Output the [x, y] coordinate of the center of the cell containing the given text.  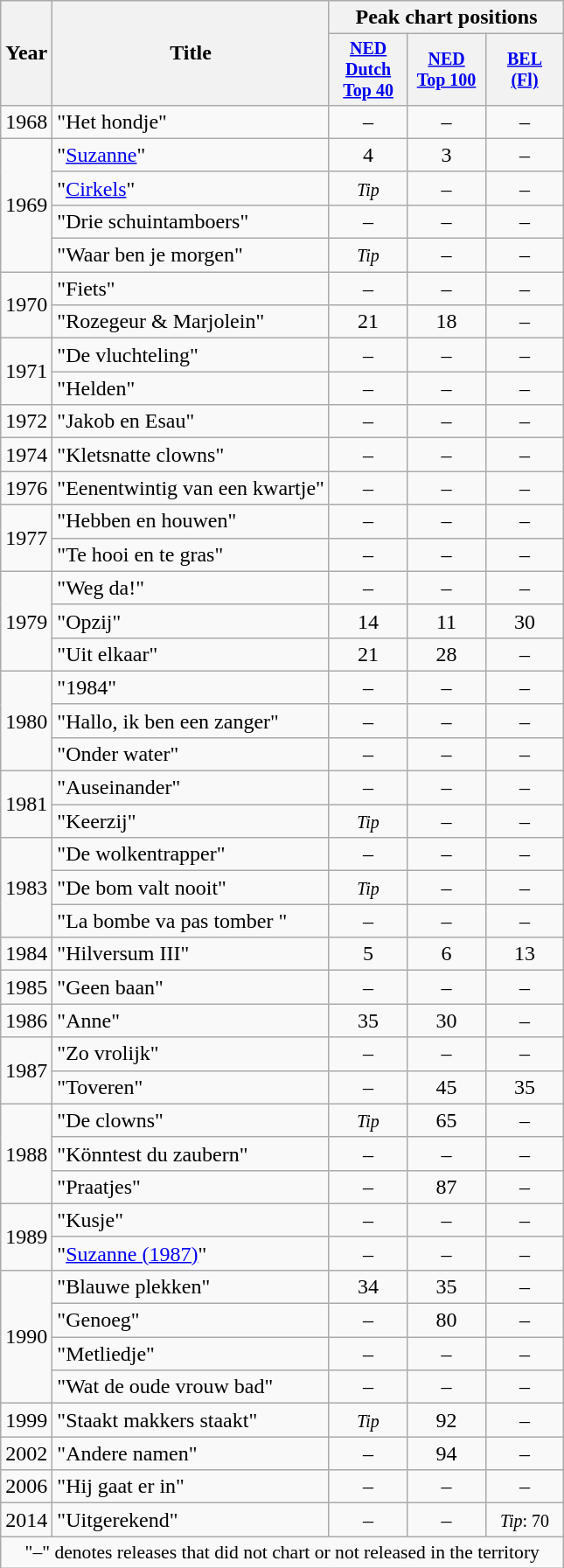
"Weg da!" [191, 588]
1999 [26, 1420]
1983 [26, 888]
"Het hondje" [191, 122]
Year [26, 53]
"Waar ben je morgen" [191, 255]
"Zo vrolijk" [191, 1054]
"Uit elkaar" [191, 654]
2014 [26, 1520]
"Hilversum III" [191, 954]
"Genoeg" [191, 1321]
1976 [26, 488]
"Cirkels" [191, 188]
1971 [26, 372]
"1984" [191, 687]
"–" denotes releases that did not chart or not released in the territory [282, 1552]
"Praatjes" [191, 1187]
14 [367, 621]
"Wat de oude vrouw bad" [191, 1387]
92 [446, 1420]
2002 [26, 1453]
1988 [26, 1153]
1972 [26, 422]
3 [446, 155]
"Geen baan" [191, 987]
13 [525, 954]
1981 [26, 805]
28 [446, 654]
"Rozegeur & Marjolein" [191, 322]
"Hebben en houwen" [191, 521]
"Suzanne" [191, 155]
18 [446, 322]
NEDTop 100 [446, 70]
NEDDutchTop 40 [367, 70]
"Kletsnatte clowns" [191, 455]
"Helden" [191, 388]
Peak chart positions [446, 17]
87 [446, 1187]
"Drie schuintamboers" [191, 221]
"Suzanne (1987)" [191, 1253]
1968 [26, 122]
"Uitgerekend" [191, 1520]
1977 [26, 538]
"Kusje" [191, 1220]
4 [367, 155]
"Anne" [191, 1021]
6 [446, 954]
34 [367, 1286]
2006 [26, 1487]
"De clowns" [191, 1120]
"De wolkentrapper" [191, 854]
"Eenentwintig van een kwartje" [191, 488]
1980 [26, 721]
"Te hooi en te gras" [191, 554]
"De vluchteling" [191, 355]
"Hallo, ik ben een zanger" [191, 721]
"Andere namen" [191, 1453]
"Metliedje" [191, 1354]
"Staakt makkers staakt" [191, 1420]
45 [446, 1087]
"De bom valt nooit" [191, 888]
5 [367, 954]
"Hij gaat er in" [191, 1487]
1987 [26, 1070]
"Blauwe plekken" [191, 1286]
"Jakob en Esau" [191, 422]
1986 [26, 1021]
1985 [26, 987]
"Toveren" [191, 1087]
1990 [26, 1336]
"Auseinander" [191, 788]
1984 [26, 954]
65 [446, 1120]
"Könntest du zaubern" [191, 1153]
Title [191, 53]
"La bombe va pas tomber " [191, 921]
94 [446, 1453]
1970 [26, 305]
"Fiets" [191, 289]
11 [446, 621]
1974 [26, 455]
BEL(Fl) [525, 70]
"Keerzij" [191, 821]
"Opzij" [191, 621]
80 [446, 1321]
1979 [26, 621]
"Onder water" [191, 754]
1969 [26, 205]
1989 [26, 1237]
Tip: 70 [525, 1520]
